Scan for the cell matching the given text and deliver its [X, Y] coordinate at center. 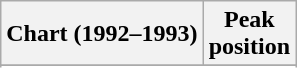
Peakposition [249, 34]
Chart (1992–1993) [102, 34]
